Identify which cell holds the provided text, then report its [x, y] central coordinate. 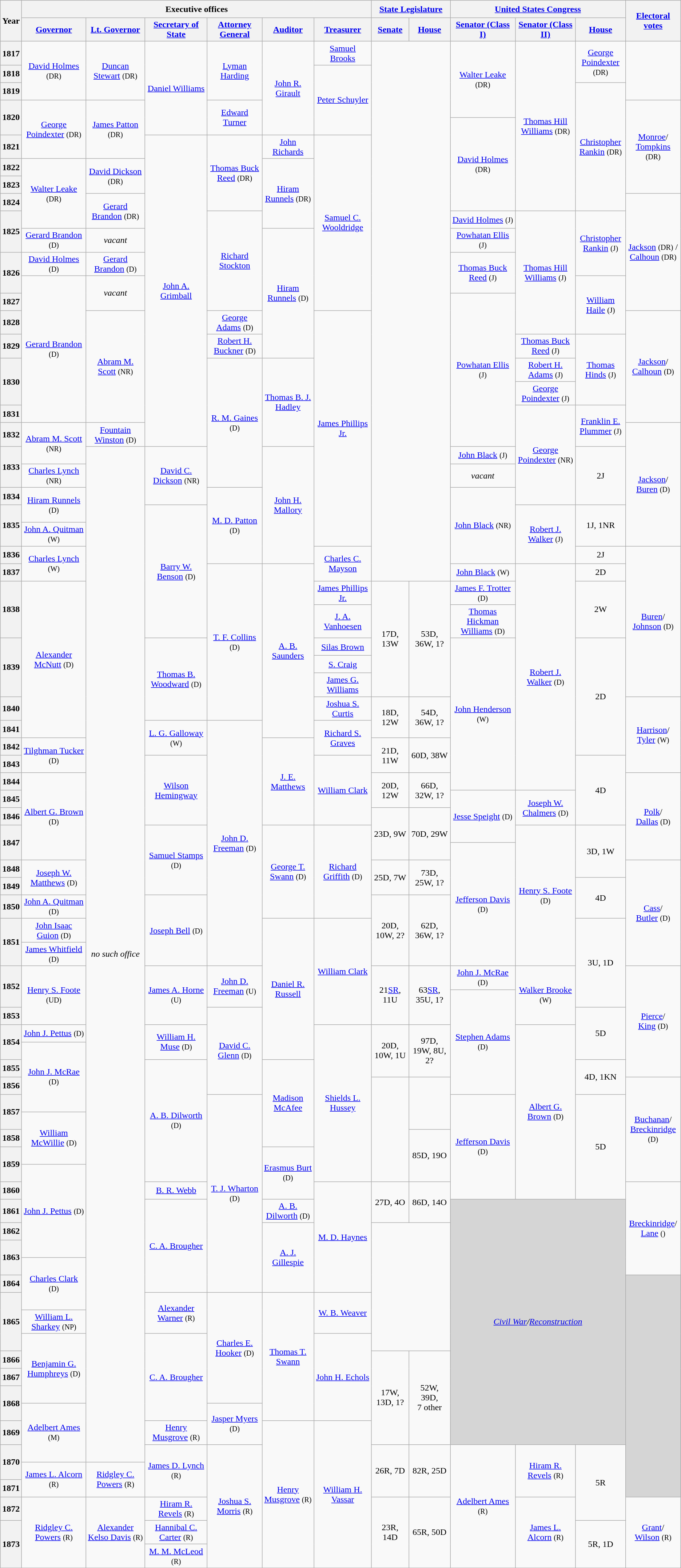
Duncan Stewart (DR) [115, 71]
M. M. McLeod (R) [176, 1556]
70D, 29W [430, 834]
Harrison/Tyler (W) [653, 735]
Joseph W. Chalmers (D) [545, 808]
1834 [11, 496]
John D. Freeman (U) [235, 986]
1825 [11, 231]
1863 [11, 1257]
David Dickson (DR) [115, 176]
GeorgePoindexter (DR) [600, 62]
1838 [11, 609]
1853 [11, 1016]
1867 [11, 1377]
Jesse Speight (D) [483, 816]
Henry S. Foote (D) [545, 895]
66D, 32W, 1? [430, 790]
William L. Sharkey (NP) [54, 1321]
B. R. Webb [176, 1190]
1842 [11, 747]
William McWillie (D) [54, 1138]
Jasper Myers (D) [235, 1424]
James Patton (DR) [115, 129]
Thomas Hickman Williams (D) [483, 621]
Edward Turner [235, 117]
20D, 10W, 2? [390, 930]
1860 [11, 1190]
A. B. Saunders [288, 651]
Buren/Johnson (D) [653, 621]
Executive offices [196, 9]
1823 [11, 185]
Governor [54, 30]
1850 [11, 907]
Peter Schuyler [343, 100]
1817 [11, 53]
Electoralvotes [653, 21]
1847 [11, 843]
1859 [11, 1164]
Senator (Class I) [483, 30]
James F. Trotter (D) [483, 593]
Cass/Butler (D) [653, 913]
17D, 13W [390, 639]
Joseph Bell (D) [176, 930]
Samuel Stamps (D) [176, 860]
1869 [11, 1433]
1866 [11, 1360]
Wilson Hemingway [176, 790]
1832 [11, 434]
Gerard Brandon (DR) [115, 211]
T. F. Collins (D) [235, 642]
Madison McAfee [288, 1103]
David C. Glenn (D) [235, 1051]
Richard Stockton [235, 261]
State Legislature [411, 9]
James A. Horne (U) [176, 995]
1827 [11, 302]
60D, 38W [430, 755]
no such office [115, 954]
1871 [11, 1488]
23R, 14D [390, 1532]
1839 [11, 668]
W. B. Weaver [343, 1313]
WilliamHaile (J) [600, 305]
J. A. Vanhoesen [343, 621]
Silas Brown [343, 647]
Treasurer [343, 30]
Breckinridge/Lane () [653, 1228]
1J, 1NR [600, 525]
John Richards [288, 147]
20D, 12W [390, 790]
T. J. Wharton (D) [235, 1193]
Thomas T. Swann [288, 1356]
John H. Mallory [288, 505]
52W, 39D, 7 other [430, 1398]
David Holmes (D) [54, 264]
4D, 1KN [600, 1077]
1868 [11, 1403]
1824 [11, 202]
James D. Lynch (R) [176, 1471]
George T. Swann (D) [288, 872]
54D, 36W, 1? [430, 717]
1818 [11, 74]
1864 [11, 1284]
Alexander Warner (R) [176, 1313]
Auditor [288, 30]
John D. Freeman (D) [235, 843]
2W [600, 609]
John H. Echols [343, 1377]
Robert H. Adams (J) [545, 369]
Jackson/Calhoun (D) [653, 367]
Walker Brooke (W) [545, 995]
John R. Girault [288, 88]
1857 [11, 1112]
M. D. Patton (D) [235, 525]
1830 [11, 381]
John A. Grimball [176, 291]
Charles Clark (D) [54, 1284]
Franklin E.Plummer (J) [600, 425]
1844 [11, 781]
George Poindexter (J) [545, 393]
Secretary of State [176, 30]
George Poindexter (DR) [54, 129]
J. E. Matthews [288, 781]
Alexander McNutt (D) [54, 660]
73D, 25W, 1? [430, 877]
1873 [11, 1544]
1852 [11, 986]
James Whitfield (D) [54, 954]
Robert J. Walker (D) [545, 677]
Robert J. Walker (J) [545, 534]
Adelbert Ames (R) [483, 1506]
1831 [11, 414]
Buchanan/Breckinridge (D) [653, 1129]
Alexander Kelso Davis (R) [115, 1532]
ChristopherRankin (J) [600, 243]
1843 [11, 764]
Adelbert Ames (M) [54, 1433]
Hannibal C. Carter (R) [176, 1532]
Richard S. Graves [343, 738]
John A. Quitman (D) [54, 907]
Joshua S. Morris (R) [235, 1506]
1821 [11, 147]
21D, 11W [390, 755]
1855 [11, 1068]
William H. Vassar [343, 1494]
Thomas B. J. Hadley [288, 402]
5R [600, 1482]
David Holmes (J) [483, 220]
John A. Quitman (W) [54, 534]
Benjamin G. Humphreys (D) [54, 1368]
Attorney General [235, 30]
L. G. Galloway (W) [176, 738]
1858 [11, 1138]
1845 [11, 799]
Charles E. Hooker (D) [235, 1348]
Fountain Winston (D) [115, 434]
Samuel C. Wooldridge [343, 223]
ThomasHinds (J) [600, 369]
18D, 12W [390, 717]
1835 [11, 525]
1846 [11, 816]
Erasmus Burt (D) [288, 1173]
63SR, 35U, 1? [430, 995]
1836 [11, 555]
1848 [11, 869]
53D, 36W, 1? [430, 639]
1870 [11, 1462]
21SR, 11U [390, 995]
Thomas B. Woodward (D) [176, 679]
Year [11, 21]
Jackson/Buren (D) [653, 484]
3D, 1W [600, 851]
Jackson (DR) /Calhoun (DR) [653, 252]
17W, 13D, 1? [390, 1398]
Shields L. Hussey [343, 1103]
1841 [11, 729]
25D, 7W [390, 877]
1820 [11, 117]
86D, 14O [430, 1202]
Samuel Brooks [343, 53]
1840 [11, 708]
R. M. Gaines (D) [235, 423]
Robert H. Buckner (D) [235, 346]
S. Craig [343, 664]
1826 [11, 273]
Thomas Buck Reed (DR) [235, 173]
Charles C. Mayson [343, 564]
John Black (W) [483, 572]
John Black (J) [483, 455]
William H. Muse (D) [176, 1042]
1829 [11, 346]
1851 [11, 942]
Charles Lynch (W) [54, 564]
John Henderson (W) [483, 714]
Pierce/King (D) [653, 1021]
1872 [11, 1508]
Daniel Williams [176, 88]
1856 [11, 1085]
Lyman Harding [235, 71]
George Poindexter (NR) [545, 455]
26R, 7D [390, 1471]
Charles Lynch (NR) [54, 476]
3U, 1D [600, 963]
Joseph W. Matthews (D) [54, 877]
Daniel R. Russell [288, 989]
1833 [11, 467]
Barry W. Benson (D) [176, 571]
Senator (Class II) [545, 30]
1862 [11, 1231]
97D, 19W, 8U, 2? [430, 1051]
Joshua S. Curtis [343, 708]
M. D. Haynes [343, 1237]
1828 [11, 322]
John Black (NR) [483, 525]
ChristopherRankin (DR) [600, 147]
United States Congress [538, 9]
Hiram Runnels (DR) [288, 193]
Henry S. Foote (UD) [54, 995]
Lt. Governor [115, 30]
1861 [11, 1211]
1837 [11, 572]
62D, 36W, 1? [430, 930]
Thomas Hill Williams (J) [545, 273]
1865 [11, 1321]
82R, 25D [430, 1471]
27D, 4O [390, 1202]
Stephen Adams (D) [483, 1042]
20D, 10W, 1U [390, 1051]
David C. Dickson (NR) [176, 476]
George Adams (D) [235, 322]
Civil War/Reconstruction [538, 1321]
Richard Griffith (D) [343, 872]
1854 [11, 1042]
65R, 50D [430, 1532]
Grant/Wilson (R) [653, 1532]
1849 [11, 886]
Monroe/Tompkins (DR) [653, 147]
1819 [11, 91]
85D, 19O [430, 1155]
Senate [390, 30]
Polk/Dallas (D) [653, 816]
James G. Williams [343, 685]
John Isaac Guion (D) [54, 930]
23D, 9W [390, 834]
5R, 1D [600, 1544]
A. J. Gillespie [288, 1257]
Tilghman Tucker (D) [54, 755]
1822 [11, 167]
Thomas Hill Williams (DR) [545, 126]
